Provide the [x, y] coordinate of the cell's center where the given text is located.  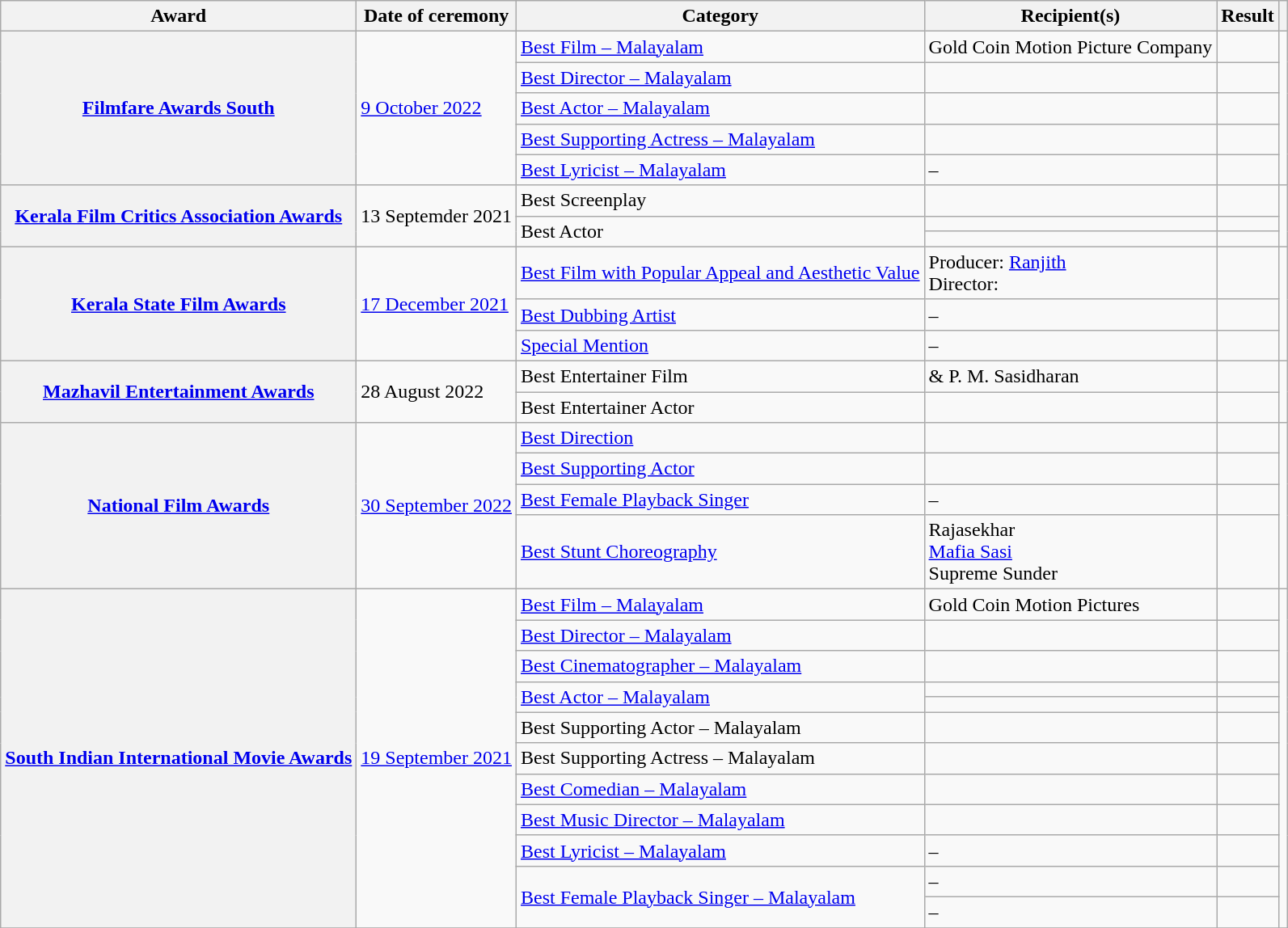
Best Comedian – Malayalam [720, 789]
Gold Coin Motion Pictures [1071, 605]
19 September 2021 [437, 758]
Filmfare Awards South [179, 108]
Best Cinematographer – Malayalam [720, 666]
Mazhavil Entertainment Awards [179, 391]
Result [1248, 16]
Best Supporting Actor [720, 469]
& P. M. Sasidharan [1071, 376]
Best Female Playback Singer [720, 500]
Best Stunt Choreography [720, 552]
Best Screenplay [720, 200]
Best Film with Popular Appeal and Aesthetic Value [720, 273]
National Film Awards [179, 506]
Best Music Director – Malayalam [720, 820]
Best Entertainer Actor [720, 407]
Kerala State Film Awards [179, 304]
28 August 2022 [437, 391]
Kerala Film Critics Association Awards [179, 216]
Best Female Playback Singer – Malayalam [720, 896]
30 September 2022 [437, 506]
Best Entertainer Film [720, 376]
Date of ceremony [437, 16]
Recipient(s) [1071, 16]
13 Septemder 2021 [437, 216]
Best Actor [720, 231]
Best Dubbing Artist [720, 314]
Best Direction [720, 438]
Producer: RanjithDirector: [1071, 273]
Best Supporting Actor – Malayalam [720, 728]
17 December 2021 [437, 304]
9 October 2022 [437, 108]
Rajasekhar Mafia Sasi Supreme Sunder [1071, 552]
Award [179, 16]
Special Mention [720, 345]
Category [720, 16]
South Indian International Movie Awards [179, 758]
Gold Coin Motion Picture Company [1071, 47]
